Capture the cell that displays the provided text and extract its [x, y] central coordinate. 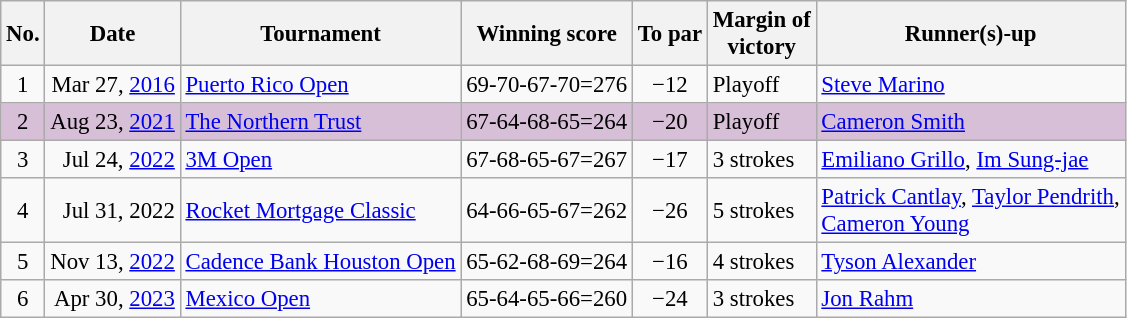
Mar 27, 2016 [112, 85]
Jon Rahm [970, 299]
3 [23, 160]
Mexico Open [320, 299]
1 [23, 85]
Runner(s)-up [970, 34]
Winning score [547, 34]
Steve Marino [970, 85]
Nov 13, 2022 [112, 262]
−24 [670, 299]
Puerto Rico Open [320, 85]
65-62-68-69=264 [547, 262]
Emiliano Grillo, Im Sung-jae [970, 160]
No. [23, 34]
69-70-67-70=276 [547, 85]
Margin ofvictory [762, 34]
Cadence Bank Houston Open [320, 262]
65-64-65-66=260 [547, 299]
−26 [670, 210]
−17 [670, 160]
Apr 30, 2023 [112, 299]
Jul 31, 2022 [112, 210]
2 [23, 122]
Cameron Smith [970, 122]
The Northern Trust [320, 122]
To par [670, 34]
4 [23, 210]
5 [23, 262]
Jul 24, 2022 [112, 160]
5 strokes [762, 210]
Rocket Mortgage Classic [320, 210]
3M Open [320, 160]
−20 [670, 122]
4 strokes [762, 262]
Tyson Alexander [970, 262]
Patrick Cantlay, Taylor Pendrith, Cameron Young [970, 210]
64-66-65-67=262 [547, 210]
−12 [670, 85]
−16 [670, 262]
67-68-65-67=267 [547, 160]
Date [112, 34]
Aug 23, 2021 [112, 122]
6 [23, 299]
67-64-68-65=264 [547, 122]
Tournament [320, 34]
